Identify which cell holds the provided text, then report its [X, Y] central coordinate. 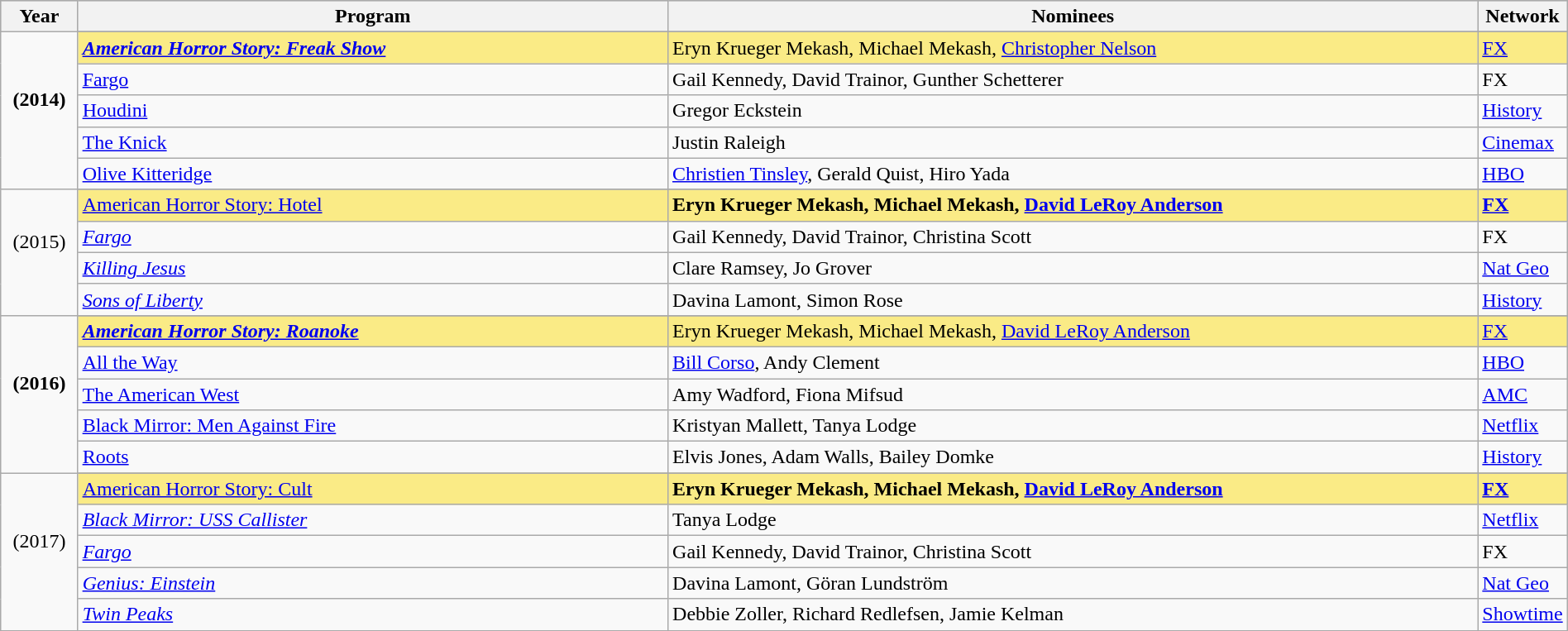
Bill Corso, Andy Clement [1073, 362]
The Knick [372, 142]
Clare Ramsey, Jo Grover [1073, 268]
Program [372, 17]
(2017) [40, 552]
Killing Jesus [372, 268]
Roots [372, 457]
Justin Raleigh [1073, 142]
AMC [1523, 394]
Genius: Einstein [372, 583]
American Horror Story: Freak Show [372, 48]
American Horror Story: Cult [372, 489]
Black Mirror: Men Against Fire [372, 426]
Christien Tinsley, Gerald Quist, Hiro Yada [1073, 174]
(2014) [40, 111]
American Horror Story: Hotel [372, 205]
Gregor Eckstein [1073, 111]
Network [1523, 17]
Sons of Liberty [372, 299]
Twin Peaks [372, 614]
Showtime [1523, 614]
The American West [372, 394]
(2015) [40, 252]
Elvis Jones, Adam Walls, Bailey Domke [1073, 457]
Eryn Krueger Mekash, Michael Mekash, Christopher Nelson [1073, 48]
Houdini [372, 111]
All the Way [372, 362]
Debbie Zoller, Richard Redlefsen, Jamie Kelman [1073, 614]
Year [40, 17]
Kristyan Mallett, Tanya Lodge [1073, 426]
Amy Wadford, Fiona Mifsud [1073, 394]
(2016) [40, 394]
Cinemax [1523, 142]
American Horror Story: Roanoke [372, 331]
Gail Kennedy, David Trainor, Gunther Schetterer [1073, 79]
Davina Lamont, Göran Lundström [1073, 583]
Tanya Lodge [1073, 520]
Davina Lamont, Simon Rose [1073, 299]
Olive Kitteridge [372, 174]
Nominees [1073, 17]
Black Mirror: USS Callister [372, 520]
